Return the (X, Y) coordinate for the center point of the cell that contains the specified text.  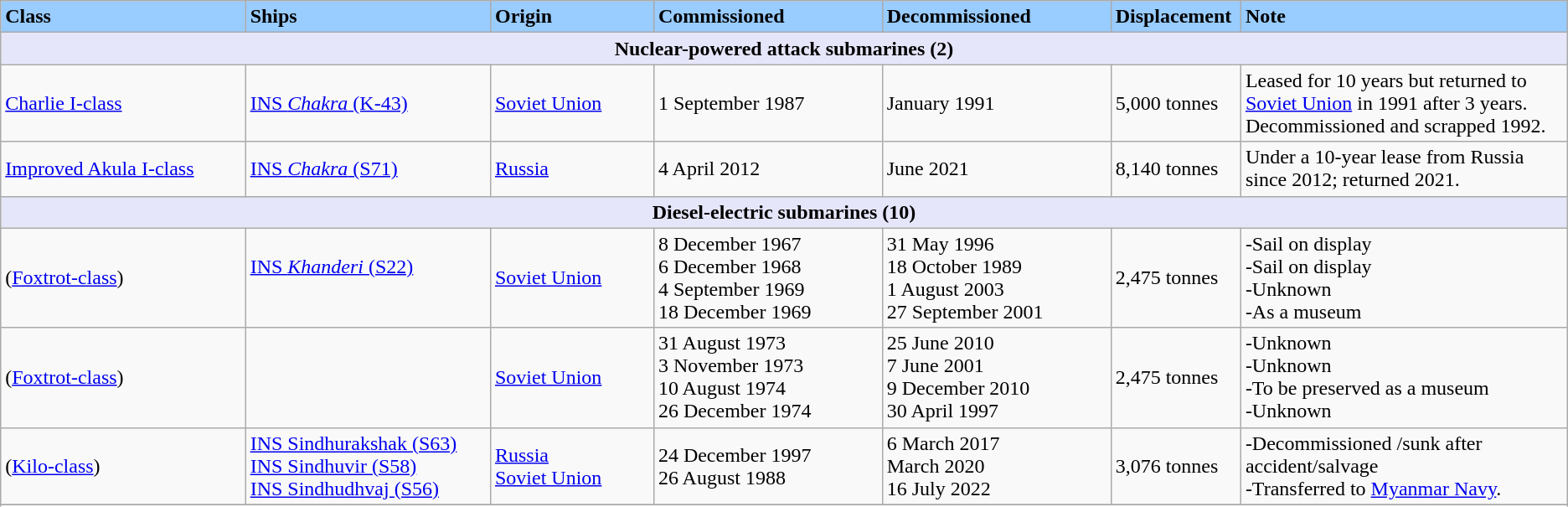
Improved Akula I-class (123, 169)
Under a 10-year lease from Russia since 2012; returned 2021. (1404, 169)
4 April 2012 (767, 169)
Russia (571, 169)
Nuclear-powered attack submarines (2) (784, 49)
3,076 tonnes (1176, 466)
-Sail on display -Sail on display -Unknown -As a museum (1404, 278)
(Kilo-class) (123, 466)
Diesel-electric submarines (10) (784, 212)
Note (1404, 17)
Displacement (1176, 17)
1 September 1987 (767, 103)
Charlie I-class (123, 103)
8,140 tonnes (1176, 169)
5,000 tonnes (1176, 103)
Class (123, 17)
Origin (571, 17)
25 June 20107 June 20019 December 201030 April 1997 (997, 377)
6 March 2017March 202016 July 2022 (997, 466)
-Unknown -Unknown -To be preserved as a museum -Unknown (1404, 377)
31 August 19733 November 197310 August 197426 December 1974 (767, 377)
January 1991 (997, 103)
June 2021 (997, 169)
-Decommissioned /sunk after accident/salvage -Transferred to Myanmar Navy. (1404, 466)
INS Sindhurakshak (S63)INS Sindhuvir (S58)INS Sindhudhvaj (S56) (368, 466)
Ships (368, 17)
INS Chakra (K-43) (368, 103)
INS Chakra (S71) (368, 169)
Leased for 10 years but returned to Soviet Union in 1991 after 3 years. Decommissioned and scrapped 1992. (1404, 103)
RussiaSoviet Union (571, 466)
8 December 19676 December 19684 September 196918 December 1969 (767, 278)
31 May 199618 October 19891 August 200327 September 2001 (997, 278)
24 December 199726 August 1988 (767, 466)
Decommissioned (997, 17)
INS Khanderi (S22) (368, 278)
Commissioned (767, 17)
